Extract the [X, Y] coordinate from the center of the cell holding the provided text.  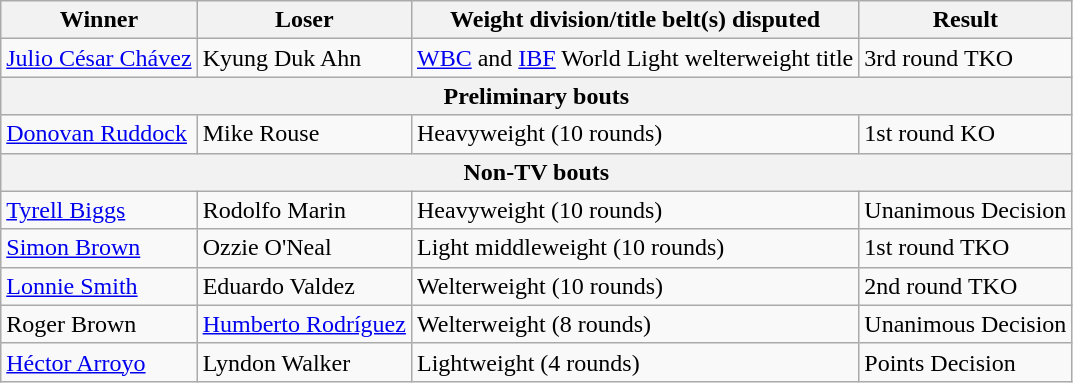
Lyndon Walker [304, 362]
Loser [304, 20]
Kyung Duk Ahn [304, 58]
Ozzie O'Neal [304, 248]
Simon Brown [99, 248]
1st round KO [966, 134]
Points Decision [966, 362]
Weight division/title belt(s) disputed [634, 20]
Tyrell Biggs [99, 210]
Rodolfo Marin [304, 210]
2nd round TKO [966, 286]
Donovan Ruddock [99, 134]
Winner [99, 20]
1st round TKO [966, 248]
Welterweight (8 rounds) [634, 324]
Héctor Arroyo [99, 362]
Roger Brown [99, 324]
Lightweight (4 rounds) [634, 362]
Lonnie Smith [99, 286]
Humberto Rodríguez [304, 324]
Eduardo Valdez [304, 286]
Julio César Chávez [99, 58]
Non-TV bouts [536, 172]
Preliminary bouts [536, 96]
Light middleweight (10 rounds) [634, 248]
Welterweight (10 rounds) [634, 286]
Result [966, 20]
3rd round TKO [966, 58]
Mike Rouse [304, 134]
WBC and IBF World Light welterweight title [634, 58]
